Pinpoint the cell where the given text exists, returning its (x, y) midpoint coordinate. 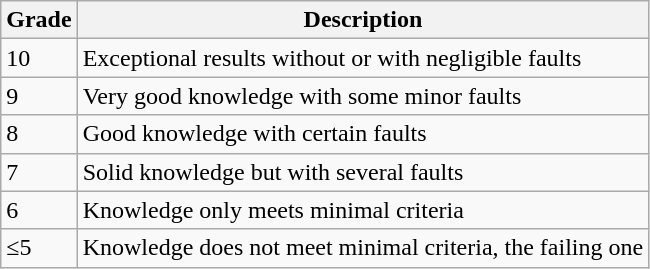
Very good knowledge with some minor faults (363, 96)
8 (39, 134)
7 (39, 172)
Knowledge does not meet minimal criteria, the failing one (363, 248)
Good knowledge with certain faults (363, 134)
Grade (39, 20)
Exceptional results without or with negligible faults (363, 58)
6 (39, 210)
≤5 (39, 248)
9 (39, 96)
10 (39, 58)
Solid knowledge but with several faults (363, 172)
Description (363, 20)
Knowledge only meets minimal criteria (363, 210)
